Scan for the cell matching the given text and deliver its (X, Y) coordinate at center. 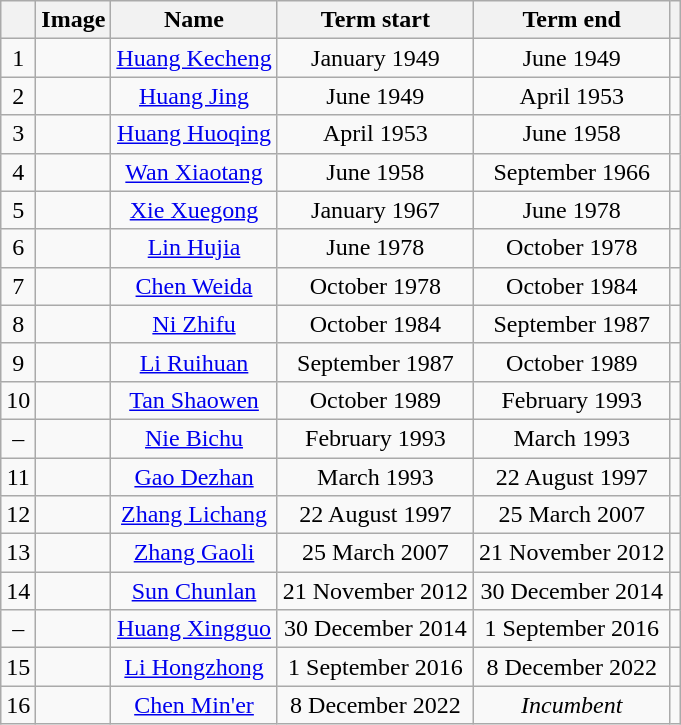
Sun Chunlan (194, 591)
Huang Jing (194, 96)
Term start (375, 20)
12 (18, 515)
Term end (572, 20)
8 (18, 324)
Image (74, 20)
13 (18, 553)
Huang Xingguo (194, 629)
Huang Huoqing (194, 134)
6 (18, 248)
Zhang Lichang (194, 515)
Ni Zhifu (194, 324)
September 1966 (572, 172)
7 (18, 286)
Zhang Gaoli (194, 553)
5 (18, 210)
Gao Dezhan (194, 477)
Huang Kecheng (194, 58)
2 (18, 96)
Chen Weida (194, 286)
Chen Min'er (194, 705)
10 (18, 400)
January 1967 (375, 210)
Tan Shaowen (194, 400)
15 (18, 667)
Xie Xuegong (194, 210)
4 (18, 172)
Name (194, 20)
11 (18, 477)
9 (18, 362)
Nie Bichu (194, 438)
14 (18, 591)
3 (18, 134)
Li Hongzhong (194, 667)
Lin Hujia (194, 248)
Wan Xiaotang (194, 172)
Li Ruihuan (194, 362)
16 (18, 705)
Incumbent (572, 705)
1 (18, 58)
January 1949 (375, 58)
